Capture the cell that displays the provided text and extract its (X, Y) central coordinate. 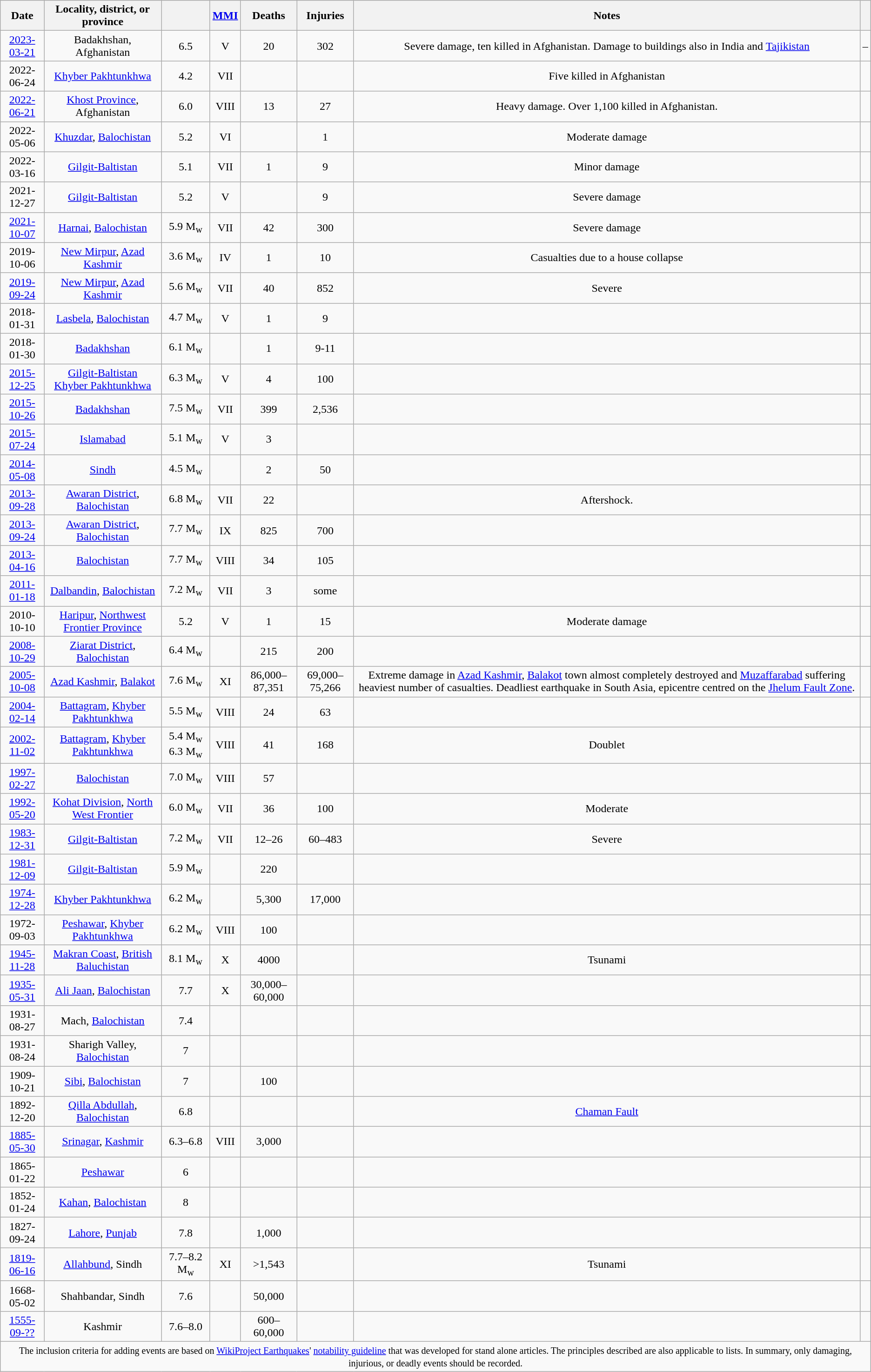
1931-08-27 (22, 1020)
Locality, district, or province (103, 16)
2015-07-24 (22, 439)
IX (225, 531)
1983-12-31 (22, 839)
60–483 (325, 839)
7.7–8.2 Mw (186, 1264)
Sharigh Valley, Balochistan (103, 1051)
1892-12-20 (22, 1111)
57 (269, 778)
Srinagar, Kashmir (103, 1142)
7.0 Mw (186, 778)
168 (325, 745)
2018-01-30 (22, 348)
6.5 (186, 46)
Deaths (269, 16)
1909-10-21 (22, 1081)
4 (269, 379)
2013-09-24 (22, 531)
Azad Kashmir, Balakot (103, 681)
22 (269, 500)
2010-10-10 (22, 621)
2 (269, 470)
MMI (225, 16)
– (865, 46)
50,000 (269, 1296)
Heavy damage. Over 1,100 killed in Afghanistan. (607, 106)
1852-01-24 (22, 1203)
Gilgit-BaltistanKhyber Pakhtunkhwa (103, 379)
Qilla Abdullah, Balochistan (103, 1111)
36 (269, 809)
2022-05-06 (22, 137)
6 (186, 1172)
34 (269, 560)
1827-09-24 (22, 1232)
7.6–8.0 (186, 1326)
Date (22, 16)
1668-05-02 (22, 1296)
Makran Coast, British Baluchistan (103, 960)
1,000 (269, 1232)
Ziarat District, Balochistan (103, 652)
825 (269, 531)
Chaman Fault (607, 1111)
399 (269, 410)
15 (325, 621)
5.6 Mw (186, 288)
Sindh (103, 470)
105 (325, 560)
Five killed in Afghanistan (607, 76)
852 (325, 288)
8 (186, 1203)
600–60,000 (269, 1326)
30,000–60,000 (269, 990)
12–26 (269, 839)
2018-01-31 (22, 318)
3.6 Mw (186, 258)
Injuries (325, 16)
2014-05-08 (22, 470)
IV (225, 258)
Allahbund, Sindh (103, 1264)
Harnai, Balochistan (103, 227)
63 (325, 712)
Ali Jaan, Balochistan (103, 990)
300 (325, 227)
3,000 (269, 1142)
Severe damage, ten killed in Afghanistan. Damage to buildings also in India and Tajikistan (607, 46)
2015-10-26 (22, 410)
Lahore, Punjab (103, 1232)
Khuzdar, Balochistan (103, 137)
1865-01-22 (22, 1172)
1992-05-20 (22, 809)
1931-08-24 (22, 1051)
6.8 Mw (186, 500)
Mach, Balochistan (103, 1020)
215 (269, 652)
10 (325, 258)
24 (269, 712)
2021-12-27 (22, 197)
2002-11-02 (22, 745)
8.1 Mw (186, 960)
4.2 (186, 76)
1974-12-28 (22, 899)
Kohat Division, North West Frontier (103, 809)
2005-10-08 (22, 681)
7.6 Mw (186, 681)
2,536 (325, 410)
220 (269, 869)
13 (269, 106)
Notes (607, 16)
5.4 Mw 6.3 Mw (186, 745)
40 (269, 288)
6.4 Mw (186, 652)
5,300 (269, 899)
1885-05-30 (22, 1142)
50 (325, 470)
200 (325, 652)
2022-06-24 (22, 76)
20 (269, 46)
1981-12-09 (22, 869)
6.8 (186, 1111)
2022-06-21 (22, 106)
6.0 (186, 106)
Doublet (607, 745)
302 (325, 46)
Dalbandin, Balochistan (103, 591)
42 (269, 227)
4.5 Mw (186, 470)
2019-10-06 (22, 258)
Haripur, Northwest Frontier Province (103, 621)
Kahan, Balochistan (103, 1203)
7.6 (186, 1296)
Minor damage (607, 167)
7.8 (186, 1232)
7.5 Mw (186, 410)
5.1 (186, 167)
some (325, 591)
69,000–75,266 (325, 681)
5.1 Mw (186, 439)
Sibi, Balochistan (103, 1081)
41 (269, 745)
Islamabad (103, 439)
Casualties due to a house collapse (607, 258)
1972-09-03 (22, 930)
2013-09-28 (22, 500)
Shahbandar, Sindh (103, 1296)
17,000 (325, 899)
6.3–6.8 (186, 1142)
2008-10-29 (22, 652)
4000 (269, 960)
1935-05-31 (22, 990)
1555-09-?? (22, 1326)
Peshawar (103, 1172)
1819-06-16 (22, 1264)
Badakhshan, Afghanistan (103, 46)
Kashmir (103, 1326)
1945-11-28 (22, 960)
Khost Province, Afghanistan (103, 106)
2011-01-18 (22, 591)
2004-02-14 (22, 712)
4.7 Mw (186, 318)
7.7 (186, 990)
2022-03-16 (22, 167)
>1,543 (269, 1264)
9-11 (325, 348)
5.5 Mw (186, 712)
6.0 Mw (186, 809)
86,000–87,351 (269, 681)
Lasbela, Balochistan (103, 318)
6.3 Mw (186, 379)
700 (325, 531)
2019-09-24 (22, 288)
2021-10-07 (22, 227)
27 (325, 106)
2013-04-16 (22, 560)
6.1 Mw (186, 348)
Aftershock. (607, 500)
Peshawar, Khyber Pakhtunkhwa (103, 930)
VI (225, 137)
7.4 (186, 1020)
2023-03-21 (22, 46)
2015-12-25 (22, 379)
1997-02-27 (22, 778)
Moderate (607, 809)
